For the text-containing cell, return its midpoint in [x, y] coordinate format. 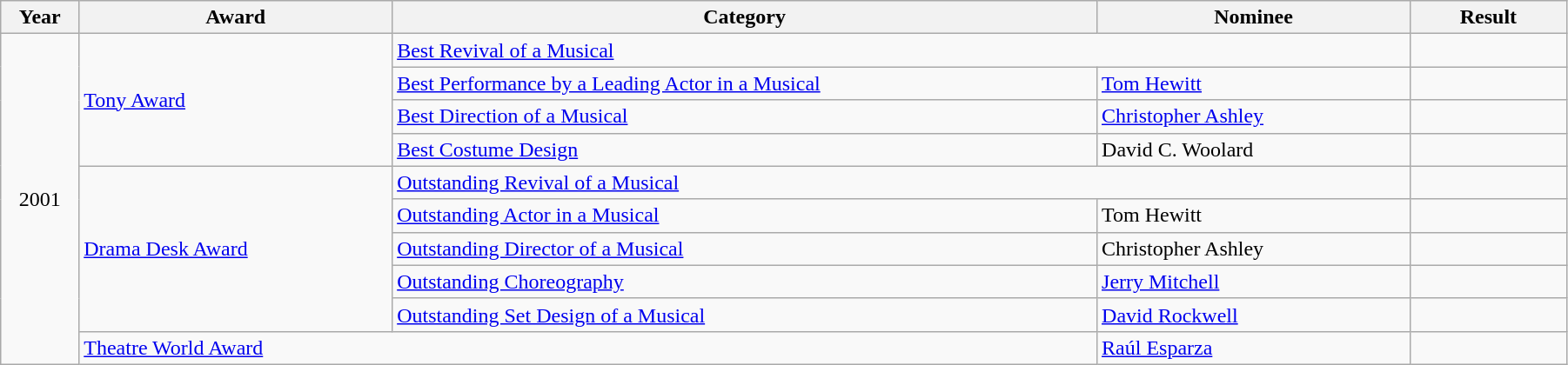
Tony Award [236, 100]
Outstanding Revival of a Musical [901, 182]
Year [40, 17]
Jerry Mitchell [1254, 282]
Outstanding Choreography [745, 282]
Outstanding Set Design of a Musical [745, 315]
David C. Woolard [1254, 149]
Theatre World Award [588, 348]
Best Costume Design [745, 149]
Best Revival of a Musical [901, 50]
Result [1488, 17]
Outstanding Director of a Musical [745, 249]
Raúl Esparza [1254, 348]
Nominee [1254, 17]
Best Direction of a Musical [745, 116]
Outstanding Actor in a Musical [745, 216]
David Rockwell [1254, 315]
Award [236, 17]
2001 [40, 200]
Drama Desk Award [236, 249]
Category [745, 17]
Best Performance by a Leading Actor in a Musical [745, 83]
